Determine the (X, Y) coordinate at the center of the cell enclosing the given text.  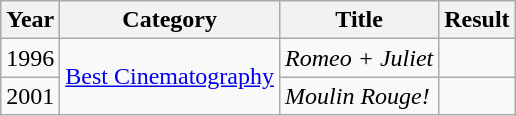
1996 (30, 58)
2001 (30, 96)
Title (360, 20)
Romeo + Juliet (360, 58)
Category (170, 20)
Moulin Rouge! (360, 96)
Year (30, 20)
Result (477, 20)
Best Cinematography (170, 77)
